Scan for the cell matching the given text and deliver its (X, Y) coordinate at center. 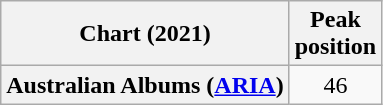
Chart (2021) (145, 34)
Peakposition (335, 34)
Australian Albums (ARIA) (145, 85)
46 (335, 85)
